Identify which cell holds the provided text, then report its [X, Y] central coordinate. 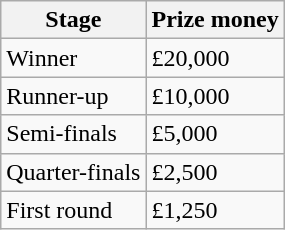
Runner-up [74, 96]
£10,000 [215, 96]
Prize money [215, 20]
£2,500 [215, 172]
Semi-finals [74, 134]
£1,250 [215, 210]
Stage [74, 20]
£5,000 [215, 134]
£20,000 [215, 58]
First round [74, 210]
Quarter-finals [74, 172]
Winner [74, 58]
